Find where the given text appears and provide that cell's center as (x, y) coordinate. 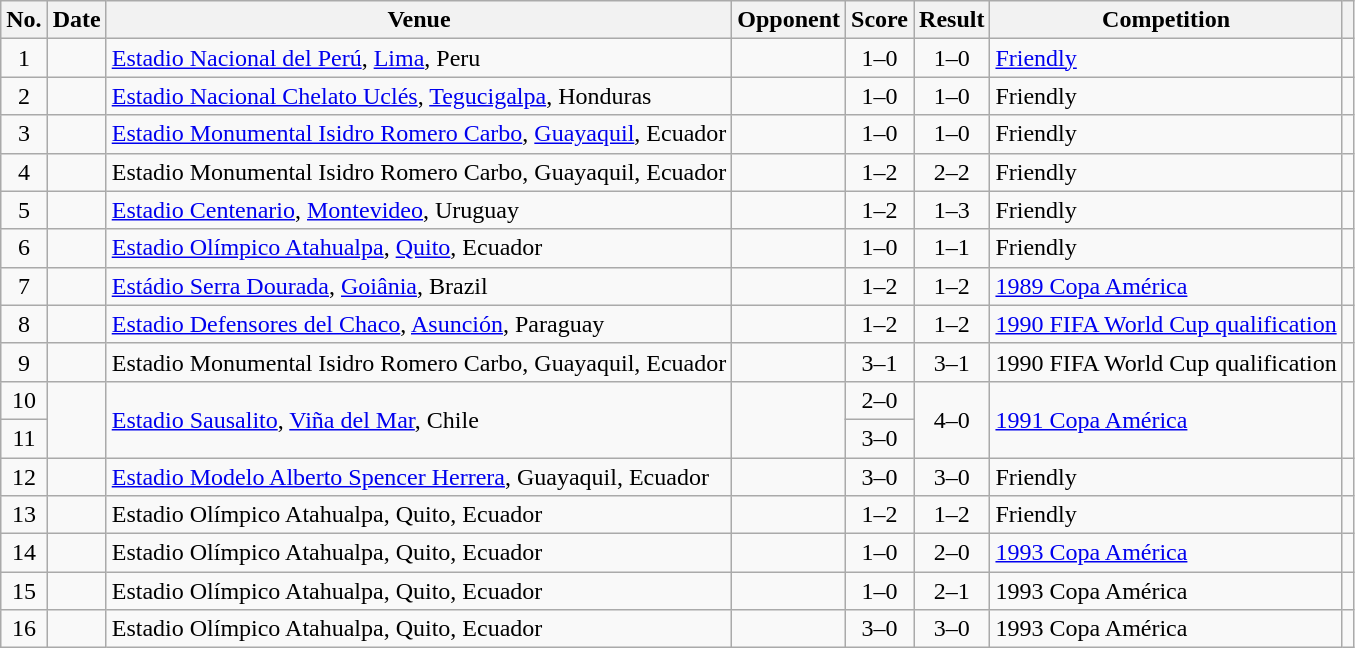
1 (24, 58)
8 (24, 324)
Estádio Serra Dourada, Goiânia, Brazil (419, 286)
10 (24, 400)
2–1 (952, 591)
Estadio Nacional del Perú, Lima, Peru (419, 58)
No. (24, 20)
Venue (419, 20)
14 (24, 553)
2 (24, 96)
Estadio Defensores del Chaco, Asunción, Paraguay (419, 324)
1–1 (952, 248)
4–0 (952, 419)
16 (24, 629)
Competition (1166, 20)
13 (24, 515)
2–2 (952, 172)
Estadio Nacional Chelato Uclés, Tegucigalpa, Honduras (419, 96)
15 (24, 591)
1–3 (952, 210)
Estadio Centenario, Montevideo, Uruguay (419, 210)
3 (24, 134)
Date (76, 20)
11 (24, 438)
4 (24, 172)
Estadio Sausalito, Viña del Mar, Chile (419, 419)
5 (24, 210)
1991 Copa América (1166, 419)
1989 Copa América (1166, 286)
Estadio Modelo Alberto Spencer Herrera, Guayaquil, Ecuador (419, 477)
Opponent (789, 20)
6 (24, 248)
9 (24, 362)
7 (24, 286)
12 (24, 477)
Result (952, 20)
Score (880, 20)
